Find where the given text appears and provide that cell's center as (x, y) coordinate. 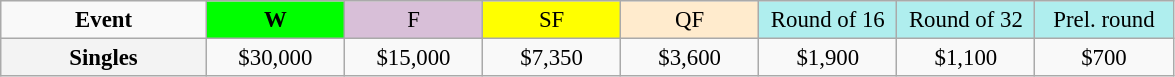
$3,600 (690, 58)
$700 (1104, 58)
SF (552, 20)
Round of 16 (828, 20)
$30,000 (275, 58)
$1,900 (828, 58)
$1,100 (966, 58)
Singles (104, 58)
W (275, 20)
Round of 32 (966, 20)
Prel. round (1104, 20)
$15,000 (413, 58)
Event (104, 20)
F (413, 20)
$7,350 (552, 58)
QF (690, 20)
